Scan for the cell matching the given text and deliver its [x, y] coordinate at center. 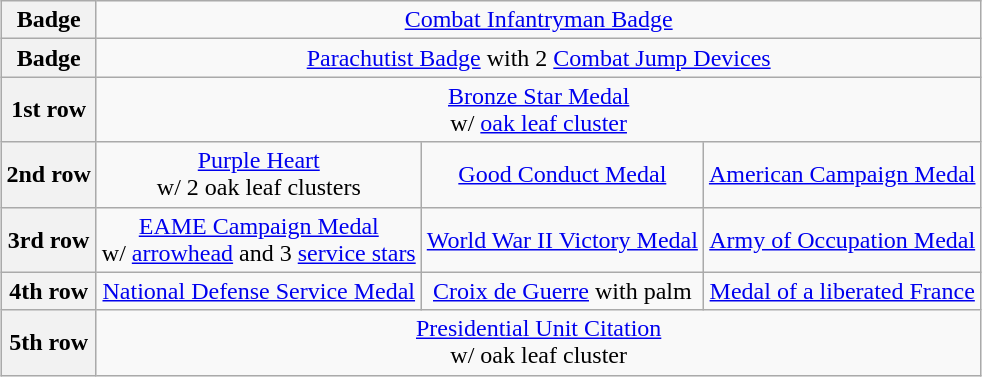
5th row [48, 342]
Bronze Star Medalw/ oak leaf cluster [538, 110]
Croix de Guerre with palm [562, 291]
2nd row [48, 174]
Army of Occupation Medal [842, 240]
3rd row [48, 240]
Good Conduct Medal [562, 174]
EAME Campaign Medalw/ arrowhead and 3 service stars [258, 240]
American Campaign Medal [842, 174]
4th row [48, 291]
Purple Heartw/ 2 oak leaf clusters [258, 174]
Combat Infantryman Badge [538, 20]
Presidential Unit Citationw/ oak leaf cluster [538, 342]
1st row [48, 110]
Medal of a liberated France [842, 291]
Parachutist Badge with 2 Combat Jump Devices [538, 58]
World War II Victory Medal [562, 240]
National Defense Service Medal [258, 291]
